Provide the [x, y] coordinate of the cell's center where the given text is located.  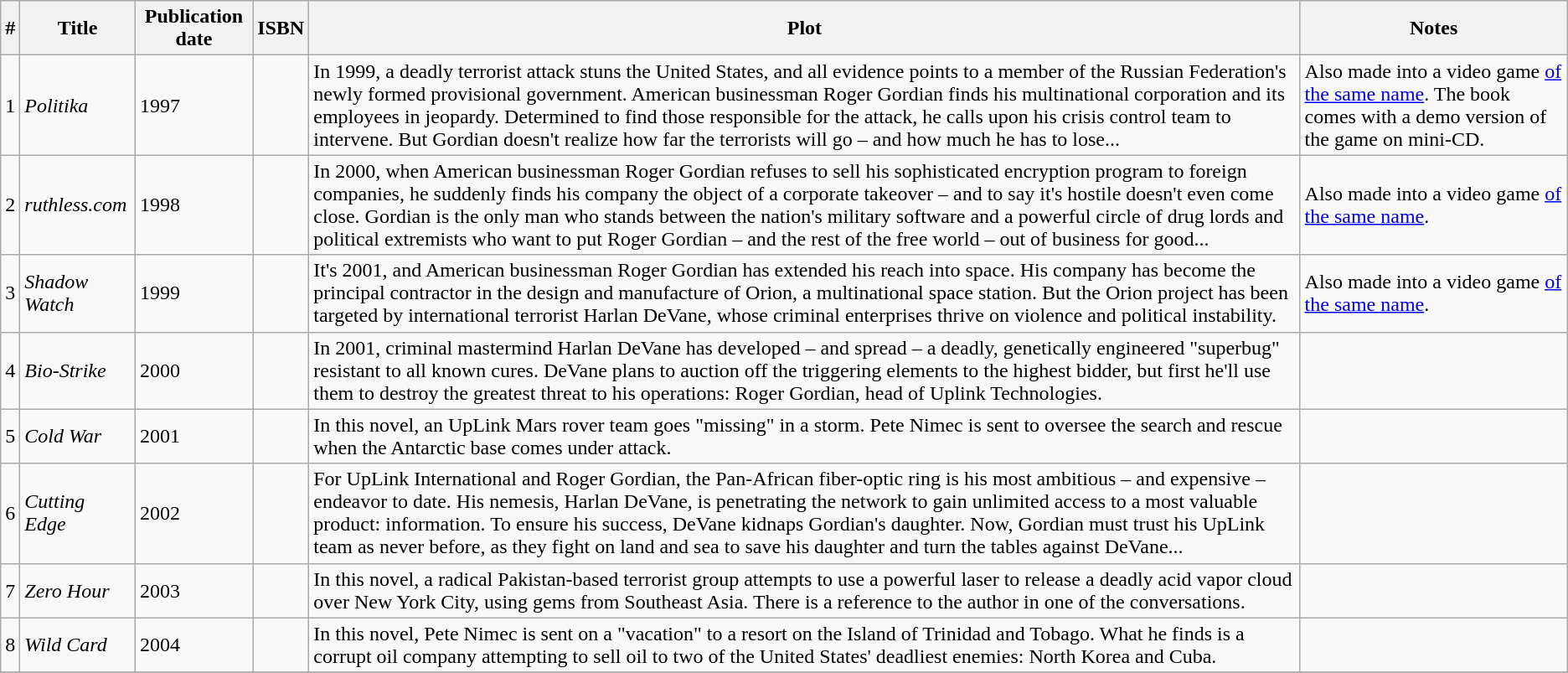
Publication date [193, 28]
2003 [193, 590]
5 [10, 436]
1999 [193, 293]
Zero Hour [78, 590]
Wild Card [78, 645]
# [10, 28]
1998 [193, 204]
ISBN [281, 28]
6 [10, 513]
Title [78, 28]
4 [10, 370]
Notes [1434, 28]
8 [10, 645]
2 [10, 204]
7 [10, 590]
Cutting Edge [78, 513]
Cold War [78, 436]
2000 [193, 370]
2004 [193, 645]
Also made into a video game of the same name. The book comes with a demo version of the game on mini-CD. [1434, 106]
Politika [78, 106]
Shadow Watch [78, 293]
1997 [193, 106]
Plot [804, 28]
3 [10, 293]
ruthless.com [78, 204]
Bio-Strike [78, 370]
2002 [193, 513]
2001 [193, 436]
1 [10, 106]
